Provide the (x, y) coordinate of the cell's center where the given text is located.  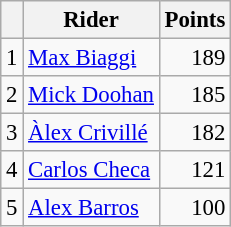
Mick Doohan (92, 95)
1 (12, 58)
Àlex Crivillé (92, 133)
Carlos Checa (92, 170)
3 (12, 133)
182 (194, 133)
Points (194, 20)
Alex Barros (92, 208)
5 (12, 208)
185 (194, 95)
100 (194, 208)
189 (194, 58)
121 (194, 170)
2 (12, 95)
Rider (92, 20)
Max Biaggi (92, 58)
4 (12, 170)
